Return the (X, Y) coordinate for the center point of the cell that contains the specified text.  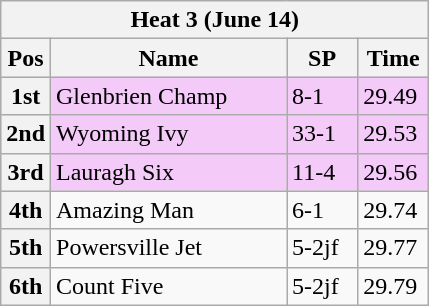
Pos (26, 58)
Powersville Jet (169, 248)
29.53 (394, 134)
3rd (26, 172)
1st (26, 96)
SP (322, 58)
Time (394, 58)
Lauragh Six (169, 172)
Name (169, 58)
11-4 (322, 172)
4th (26, 210)
29.56 (394, 172)
33-1 (322, 134)
2nd (26, 134)
29.79 (394, 286)
6-1 (322, 210)
6th (26, 286)
Amazing Man (169, 210)
Heat 3 (June 14) (215, 20)
Count Five (169, 286)
29.49 (394, 96)
5th (26, 248)
8-1 (322, 96)
Glenbrien Champ (169, 96)
29.74 (394, 210)
29.77 (394, 248)
Wyoming Ivy (169, 134)
